Return the (x, y) coordinate for the center point of the cell that contains the specified text.  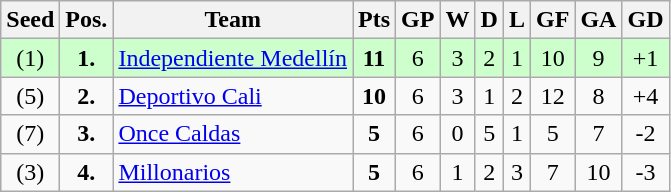
GD (646, 20)
9 (598, 58)
Seed (30, 20)
0 (458, 134)
GP (418, 20)
L (516, 20)
D (489, 20)
11 (374, 58)
-3 (646, 172)
W (458, 20)
(7) (30, 134)
3. (86, 134)
(5) (30, 96)
8 (598, 96)
4. (86, 172)
GF (553, 20)
Once Caldas (233, 134)
Pos. (86, 20)
GA (598, 20)
+4 (646, 96)
Deportivo Cali (233, 96)
2. (86, 96)
12 (553, 96)
(1) (30, 58)
Millonarios (233, 172)
-2 (646, 134)
+1 (646, 58)
Team (233, 20)
Independiente Medellín (233, 58)
1. (86, 58)
(3) (30, 172)
Pts (374, 20)
